Identify which cell holds the provided text, then report its (X, Y) central coordinate. 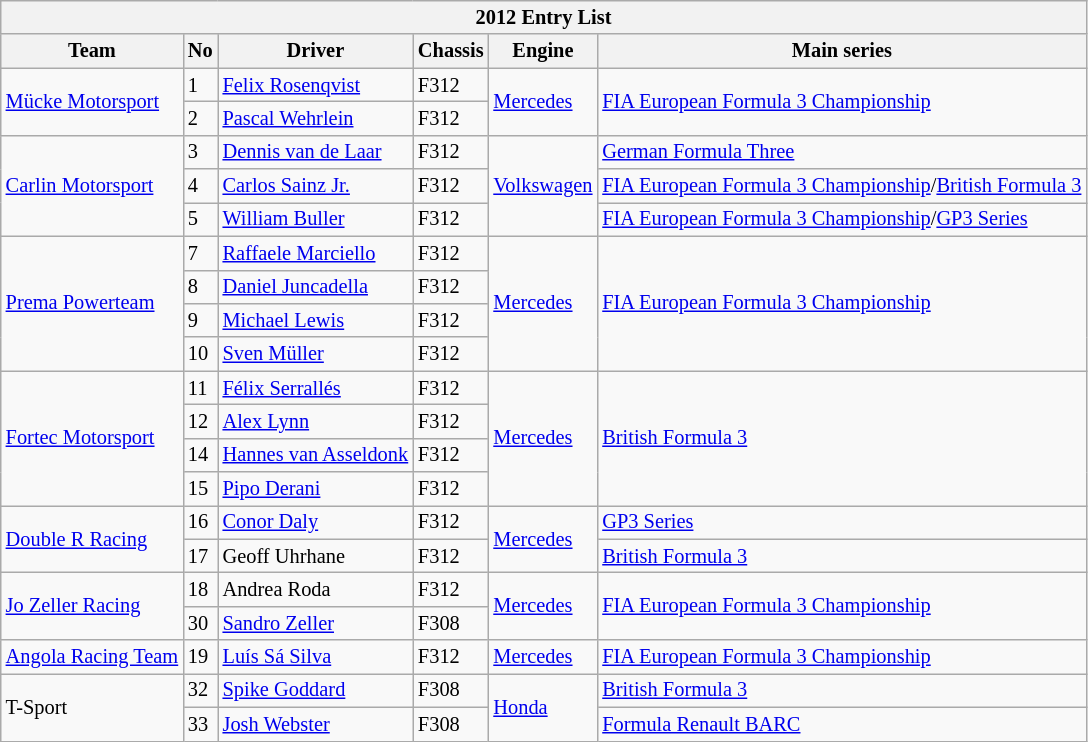
Sandro Zeller (316, 623)
Fortec Motorsport (92, 438)
2012 Entry List (544, 17)
Dennis van de Laar (316, 152)
Hannes van Asseldonk (316, 455)
11 (200, 388)
Engine (542, 51)
12 (200, 421)
FIA European Formula 3 Championship/British Formula 3 (842, 186)
T-Sport (92, 706)
GP3 Series (842, 522)
No (200, 51)
19 (200, 657)
FIA European Formula 3 Championship/GP3 Series (842, 219)
Sven Müller (316, 354)
Alex Lynn (316, 421)
Main series (842, 51)
Chassis (450, 51)
33 (200, 724)
William Buller (316, 219)
17 (200, 556)
14 (200, 455)
Carlos Sainz Jr. (316, 186)
Carlin Motorsport (92, 186)
Josh Webster (316, 724)
Andrea Roda (316, 589)
Spike Goddard (316, 690)
Conor Daly (316, 522)
1 (200, 85)
Raffaele Marciello (316, 253)
3 (200, 152)
10 (200, 354)
5 (200, 219)
Team (92, 51)
Honda (542, 706)
Prema Powerteam (92, 304)
Félix Serrallés (316, 388)
16 (200, 522)
8 (200, 287)
Luís Sá Silva (316, 657)
7 (200, 253)
Pipo Derani (316, 489)
9 (200, 320)
Formula Renault BARC (842, 724)
Volkswagen (542, 186)
15 (200, 489)
Double R Racing (92, 538)
Geoff Uhrhane (316, 556)
Felix Rosenqvist (316, 85)
Jo Zeller Racing (92, 606)
32 (200, 690)
Pascal Wehrlein (316, 118)
18 (200, 589)
Daniel Juncadella (316, 287)
Mücke Motorsport (92, 102)
Michael Lewis (316, 320)
2 (200, 118)
Angola Racing Team (92, 657)
30 (200, 623)
4 (200, 186)
German Formula Three (842, 152)
Driver (316, 51)
